From the cell containing the given text, extract its center point as [x, y] coordinate. 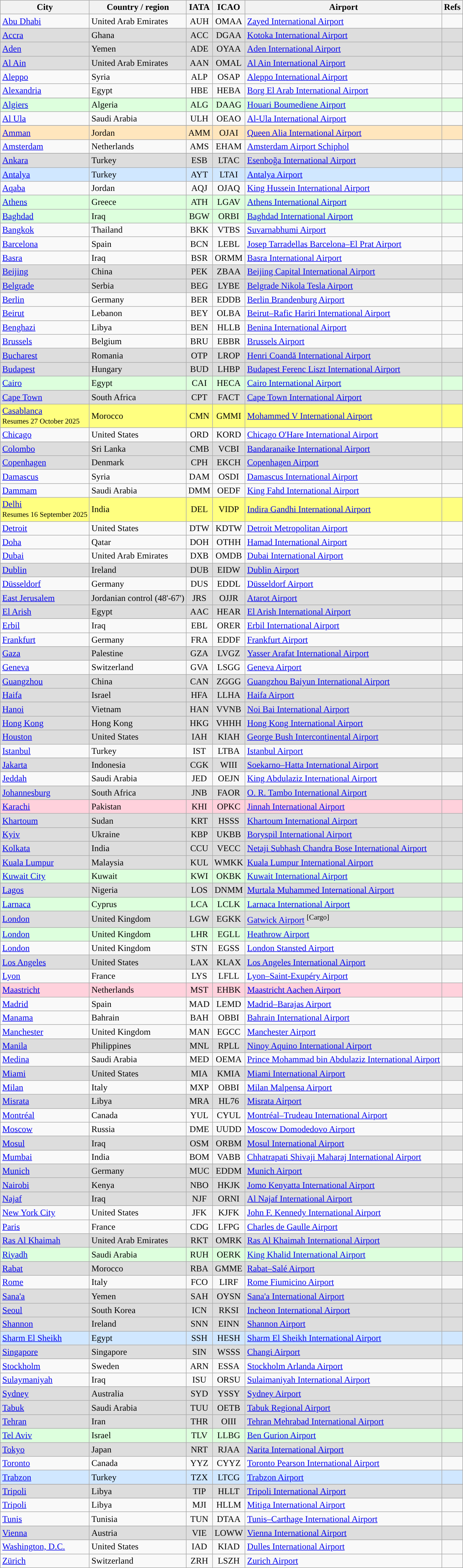
TIP [199, 1491]
Haifa [45, 695]
Lebanon [138, 313]
SYD [199, 1394]
NJF [199, 1199]
JFK [199, 1213]
Lyon–Saint-Exupéry Airport [343, 976]
LVGZ [229, 654]
Jordanian control (48'-67') [138, 598]
SAH [199, 1296]
EGCC [229, 1032]
Vienna International Airport [343, 1533]
Chicago [45, 435]
OJAQ [229, 188]
Ras Al Khaimah [45, 1241]
Erbil [45, 625]
Beirut–Rafic Hariri International Airport [343, 313]
OYSN [229, 1296]
OSDI [229, 477]
Sulaymaniyah [45, 1380]
Nairobi [45, 1185]
Noi Bai International Airport [343, 709]
Greece [138, 202]
Vienna [45, 1533]
OMDB [229, 556]
O. R. Tambo International Airport [343, 793]
AMS [199, 146]
OJAI [229, 132]
Sri Lanka [138, 449]
Nigeria [138, 890]
East Jerusalem [45, 598]
Cairo [45, 383]
Palestine [138, 654]
Netaji Subhash Chandra Bose International Airport [343, 848]
TZX [199, 1477]
MNL [199, 1046]
Borg El Arab International Airport [343, 91]
IAH [199, 737]
TUU [199, 1407]
Heathrow Airport [343, 934]
HLLT [229, 1491]
ACC [199, 35]
WMKK [229, 862]
OSAP [229, 77]
Damascus International Airport [343, 477]
LAX [199, 962]
BGW [199, 216]
EBL [199, 625]
Guangzhou Baiyun International Airport [343, 681]
Milan [45, 1087]
PEK [199, 272]
Tokyo [45, 1449]
EDDF [229, 640]
Montréal–Trudeau International Airport [343, 1115]
Istanbul Airport [343, 751]
RPLL [229, 1046]
Sudan [138, 820]
Khartoum [45, 820]
HSSS [229, 820]
ESSA [229, 1366]
BUD [199, 369]
LYS [199, 976]
Cairo International Airport [343, 383]
Copenhagen [45, 463]
Josep Tarradellas Barcelona–El Prat Airport [343, 244]
Ras Al Khaimah International Airport [343, 1241]
HL76 [229, 1101]
SIN [199, 1352]
Mitiga International Airport [343, 1505]
ICAO [229, 7]
ZRH [199, 1561]
EIDW [229, 570]
Gatwick Airport [Cargo] [343, 920]
BSR [199, 258]
Doha [45, 542]
ORBI [229, 216]
Thailand [138, 230]
Jinnah International Airport [343, 806]
Shannon [45, 1324]
Stockholm [45, 1366]
KWI [199, 876]
LCA [199, 904]
LLBG [229, 1436]
Berlin Brandenburg Airport [343, 300]
STN [199, 948]
Amsterdam Airport Schiphol [343, 146]
YUL [199, 1115]
LEMD [229, 1004]
RUH [199, 1255]
Aden International Airport [343, 49]
Beijing Capital International Airport [343, 272]
DAAG [229, 105]
GMME [229, 1268]
El Arish [45, 612]
Montréal [45, 1115]
Baghdad [45, 216]
Kenya [138, 1185]
KHI [199, 806]
Moscow Domodedovo Airport [343, 1129]
CDG [199, 1227]
LCLK [229, 904]
KDTW [229, 528]
KRT [199, 820]
LLHA [229, 695]
HESH [229, 1338]
Baghdad International Airport [343, 216]
Queen Alia International Airport [343, 132]
Lyon [45, 976]
AMM [199, 132]
Malaysia [138, 862]
CMB [199, 449]
Shannon Airport [343, 1324]
FCO [199, 1282]
RKT [199, 1241]
EGKK [229, 920]
IAD [199, 1547]
Qatar [138, 542]
Kyiv [45, 834]
LIRF [229, 1282]
VABB [229, 1157]
Ninoy Aquino International Airport [343, 1046]
OSM [199, 1143]
Paris [45, 1227]
Philippines [138, 1046]
RJAA [229, 1449]
KMIA [229, 1073]
Houston [45, 737]
Misrata [45, 1101]
MUC [199, 1171]
KIAH [229, 737]
Vietnam [138, 709]
VIDP [229, 509]
Benghazi [45, 327]
Amman [45, 132]
BCN [199, 244]
KJFK [229, 1213]
Riyadh [45, 1255]
MAD [199, 1004]
BRU [199, 341]
Copenhagen Airport [343, 463]
Bucharest [45, 355]
AQJ [199, 188]
VECC [229, 848]
LHBP [229, 369]
Yasser Arafat International Airport [343, 654]
NBO [199, 1185]
Gaza [45, 654]
LTCG [229, 1477]
South Korea [138, 1310]
Dublin Airport [343, 570]
Jomo Kenyatta International Airport [343, 1185]
TUN [199, 1519]
Ankara [45, 160]
Narita International Airport [343, 1449]
Larnaca International Airport [343, 904]
Basra [45, 258]
LROP [229, 355]
Kuala Lumpur International Airport [343, 862]
Rabat [45, 1268]
Miami International Airport [343, 1073]
CAI [199, 383]
ESB [199, 160]
Frankfurt [45, 640]
Kuwait City [45, 876]
Al Ula [45, 119]
OLBA [229, 313]
Mumbai [45, 1157]
Kotoka International Airport [343, 35]
VCBI [229, 449]
Munich [45, 1171]
Zayed International Airport [343, 21]
ALP [199, 77]
LEBL [229, 244]
WSSS [229, 1352]
DAM [199, 477]
Mosul International Airport [343, 1143]
AAC [199, 612]
Barcelona [45, 244]
AAN [199, 63]
ORMM [229, 258]
WIII [229, 765]
ORBM [229, 1143]
Detroit Metropolitan Airport [343, 528]
AYT [199, 174]
Detroit [45, 528]
Düsseldorf [45, 584]
Kuwait [138, 876]
Larnaca [45, 904]
Toronto [45, 1463]
Geneva [45, 668]
EGLL [229, 934]
CGK [199, 765]
DNMM [229, 890]
TLV [199, 1436]
City [45, 7]
FAOR [229, 793]
GZA [199, 654]
EHBK [229, 990]
BEN [199, 327]
Damascus [45, 477]
Dubai International Airport [343, 556]
MRA [199, 1101]
MIA [199, 1073]
Erbil International Airport [343, 625]
Mosul [45, 1143]
BOM [199, 1157]
Najaf [45, 1199]
DXB [199, 556]
KLAX [229, 962]
Hungary [138, 369]
ADE [199, 49]
Cape Town [45, 397]
Sydney Airport [343, 1394]
DUS [199, 584]
Incheon International Airport [343, 1310]
Rabat–Salé Airport [343, 1268]
Medina [45, 1060]
LHR [199, 934]
LSGG [229, 668]
KBP [199, 834]
Cape Town International Airport [343, 397]
Tunisia [138, 1519]
LTAC [229, 160]
UKBB [229, 834]
HKJK [229, 1185]
Geneva Airport [343, 668]
BEY [199, 313]
Country / region [138, 7]
Madrid–Barajas Airport [343, 1004]
EINN [229, 1324]
Zurich Airport [343, 1561]
KIAD [229, 1547]
BEG [199, 286]
OERK [229, 1255]
Beijing [45, 272]
Maastricht [45, 990]
CCU [199, 848]
Los Angeles International Airport [343, 962]
Bahrain [138, 1018]
LTBA [229, 751]
Munich Airport [343, 1171]
Zürich [45, 1561]
New York City [45, 1213]
JRS [199, 598]
Milan Malpensa Airport [343, 1087]
FACT [229, 397]
OTHH [229, 542]
Sulaimaniyah International Airport [343, 1380]
Serbia [138, 286]
Changi Airport [343, 1352]
HECA [229, 383]
CMN [199, 416]
IATA [199, 7]
Miami [45, 1073]
Hanoi [45, 709]
Japan [138, 1449]
Jeddah [45, 779]
HLLB [229, 327]
Indira Gandhi International Airport [343, 509]
VVNB [229, 709]
Benina International Airport [343, 327]
HFA [199, 695]
ATH [199, 202]
DME [199, 1129]
Haifa Airport [343, 695]
HAN [199, 709]
Boryspil International Airport [343, 834]
Seoul [45, 1310]
Düsseldorf Airport [343, 584]
Al Najaf International Airport [343, 1199]
DMM [199, 490]
GMMI [229, 416]
SSH [199, 1338]
Kuwait International Airport [343, 876]
Manchester Airport [343, 1032]
King Abdulaziz International Airport [343, 779]
Sweden [138, 1366]
JNB [199, 793]
ULH [199, 119]
LFPG [229, 1227]
HLLM [229, 1505]
El Arish International Airport [343, 612]
Berlin [45, 300]
ORER [229, 625]
Toronto Pearson International Airport [343, 1463]
VHHH [229, 723]
ORD [199, 435]
John F. Kennedy International Airport [343, 1213]
NRT [199, 1449]
Kuala Lumpur [45, 862]
ZGGG [229, 681]
FRA [199, 640]
Esenboğa International Airport [343, 160]
Mohammed V International Airport [343, 416]
ISU [199, 1380]
Tunis–Carthage International Airport [343, 1519]
HEAR [229, 612]
DTW [199, 528]
Chhatrapati Shivaji Maharaj International Airport [343, 1157]
Tabuk [45, 1407]
EGSS [229, 948]
Hong Kong International Airport [343, 723]
OEDF [229, 490]
Brussels Airport [343, 341]
Aleppo International Airport [343, 77]
Algeria [138, 105]
DUB [199, 570]
MED [199, 1060]
Cyprus [138, 904]
Sana'a [45, 1296]
Atarot Airport [343, 598]
EHAM [229, 146]
EDDB [229, 300]
Amsterdam [45, 146]
ALG [199, 105]
Romania [138, 355]
Ghana [138, 35]
CAN [199, 681]
Tehran Mehrabad International Airport [343, 1421]
Sharm El Sheikh International Airport [343, 1338]
Murtala Muhammed International Airport [343, 890]
LSZH [229, 1561]
Trabzon [45, 1477]
Airport [343, 7]
Athens International Airport [343, 202]
Sharm El Sheikh [45, 1338]
Ben Gurion Airport [343, 1436]
MXP [199, 1087]
LGW [199, 920]
Stockholm Arlanda Airport [343, 1366]
Maastricht Aachen Airport [343, 990]
EDDL [229, 584]
King Khalid International Airport [343, 1255]
Dulles International Airport [343, 1547]
ORSU [229, 1380]
GVA [199, 668]
Accra [45, 35]
MJI [199, 1505]
Prince Mohammad bin Abdulaziz International Airport [343, 1060]
DOH [199, 542]
Karachi [45, 806]
JED [199, 779]
OEAO [229, 119]
RBA [199, 1268]
KORD [229, 435]
DGAA [229, 35]
CYYZ [229, 1463]
Alexandria [45, 91]
Moscow [45, 1129]
Antalya Airport [343, 174]
Henri Coandă International Airport [343, 355]
OKBK [229, 876]
EDDM [229, 1171]
OEMA [229, 1060]
Brussels [45, 341]
Los Angeles [45, 962]
OJJR [229, 598]
Aqaba [45, 188]
ORNI [229, 1199]
CPH [199, 463]
Jakarta [45, 765]
EBBR [229, 341]
LTAI [229, 174]
Suvarnabhumi Airport [343, 230]
Manama [45, 1018]
Chicago O'Hare International Airport [343, 435]
CasablancaResumes 27 October 2025 [45, 416]
Colombo [45, 449]
Madrid [45, 1004]
Frankfurt Airport [343, 640]
Indonesia [138, 765]
BER [199, 300]
OTP [199, 355]
Bangkok [45, 230]
King Fahd International Airport [343, 490]
Basra International Airport [343, 258]
London Stansted Airport [343, 948]
OMAA [229, 21]
HKG [199, 723]
BKK [199, 230]
ZBAA [229, 272]
Houari Boumediene Airport [343, 105]
Athens [45, 202]
YSSY [229, 1394]
LYBE [229, 286]
Washington, D.C. [45, 1547]
Aleppo [45, 77]
Soekarno–Hatta International Airport [343, 765]
Tel Aviv [45, 1436]
BAH [199, 1018]
DEL [199, 509]
VTBS [229, 230]
Refs [452, 7]
Budapest [45, 369]
ARN [199, 1366]
Manila [45, 1046]
Belgium [138, 341]
Budapest Ferenc Liszt International Airport [343, 369]
Hamad International Airport [343, 542]
OMRK [229, 1241]
THR [199, 1421]
George Bush Intercontinental Airport [343, 737]
Al Ain International Airport [343, 63]
UUDD [229, 1129]
IST [199, 751]
Russia [138, 1129]
Belgrade [45, 286]
Denmark [138, 463]
Charles de Gaulle Airport [343, 1227]
OIII [229, 1421]
AUH [199, 21]
Sydney [45, 1394]
Rome Fiumicino Airport [343, 1282]
Antalya [45, 174]
Pakistan [138, 806]
OETB [229, 1407]
SNN [199, 1324]
LFLL [229, 976]
Lagos [45, 890]
LOS [199, 890]
Kolkata [45, 848]
LGAV [229, 202]
Tunis [45, 1519]
Trabzon Airport [343, 1477]
Misrata Airport [343, 1101]
Austria [138, 1533]
Belgrade Nikola Tesla Airport [343, 286]
Aden [45, 49]
Dammam [45, 490]
Johannesburg [45, 793]
DelhiResumes 16 September 2025 [45, 509]
Guangzhou [45, 681]
CPT [199, 397]
Tabuk Regional Airport [343, 1407]
ICN [199, 1310]
OYAA [229, 49]
Dublin [45, 570]
HEBA [229, 91]
EKCH [229, 463]
Bahrain International Airport [343, 1018]
YYZ [199, 1463]
Istanbul [45, 751]
Tripoli International Airport [343, 1491]
Australia [138, 1394]
HBE [199, 91]
Tehran [45, 1421]
Algiers [45, 105]
Abu Dhabi [45, 21]
Iran [138, 1421]
Sana'a International Airport [343, 1296]
Rome [45, 1282]
Al-Ula International Airport [343, 119]
Khartoum International Airport [343, 820]
Manchester [45, 1032]
KUL [199, 862]
MAN [199, 1032]
OEJN [229, 779]
OMAL [229, 63]
OPKC [229, 806]
Al Ain [45, 63]
VIE [199, 1533]
RKSI [229, 1310]
Bandaranaike International Airport [343, 449]
LOWW [229, 1533]
Beirut [45, 313]
Ukraine [138, 834]
DTAA [229, 1519]
Dubai [45, 556]
MST [199, 990]
CYUL [229, 1115]
King Hussein International Airport [343, 188]
